Detect which cell encompasses the target text, then output its (X, Y) center coordinate. 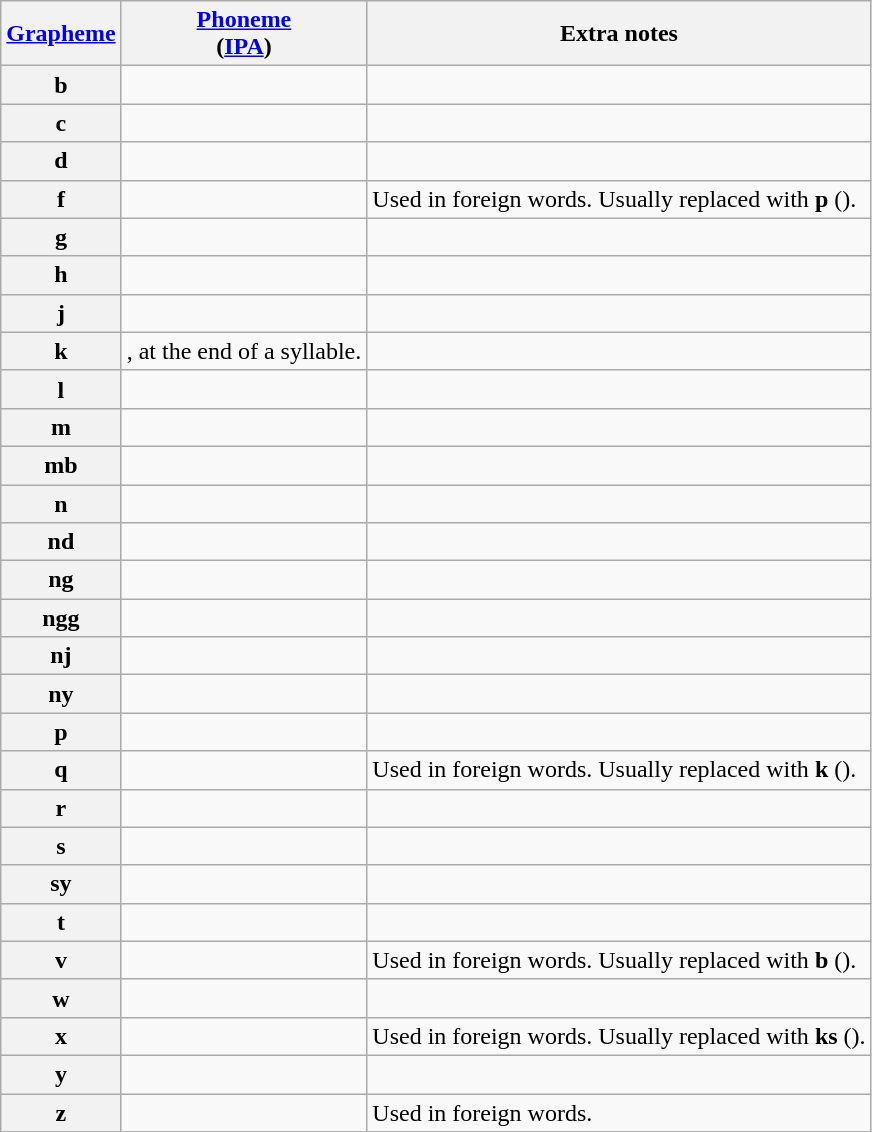
f (61, 199)
, at the end of a syllable. (244, 351)
w (61, 998)
ny (61, 694)
j (61, 313)
Grapheme (61, 34)
y (61, 1074)
b (61, 85)
p (61, 732)
nd (61, 542)
ngg (61, 618)
sy (61, 884)
mb (61, 465)
m (61, 427)
Used in foreign words. Usually replaced with p (). (619, 199)
nj (61, 656)
c (61, 123)
Used in foreign words. Usually replaced with ks (). (619, 1036)
h (61, 275)
r (61, 808)
s (61, 846)
Extra notes (619, 34)
q (61, 770)
z (61, 1113)
l (61, 389)
Used in foreign words. Usually replaced with b (). (619, 960)
g (61, 237)
x (61, 1036)
Phoneme(IPA) (244, 34)
d (61, 161)
v (61, 960)
ng (61, 580)
Used in foreign words. Usually replaced with k (). (619, 770)
Used in foreign words. (619, 1113)
k (61, 351)
t (61, 922)
n (61, 503)
